Scan for the cell matching the given text and deliver its (x, y) coordinate at center. 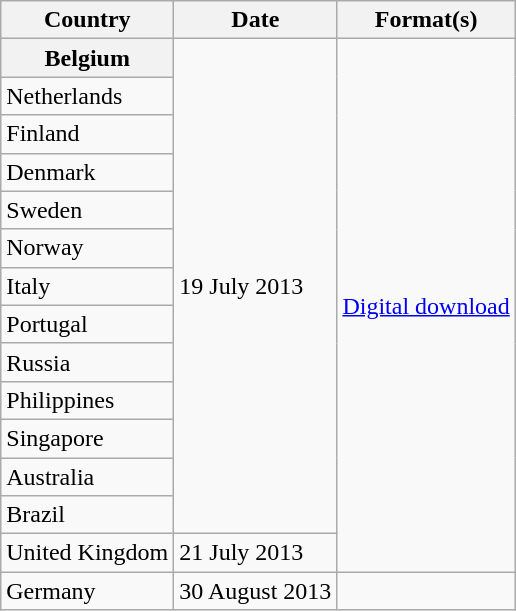
21 July 2013 (256, 553)
Portugal (88, 324)
Italy (88, 286)
Date (256, 20)
30 August 2013 (256, 591)
Country (88, 20)
Australia (88, 477)
Germany (88, 591)
Russia (88, 362)
Norway (88, 248)
Brazil (88, 515)
Belgium (88, 58)
United Kingdom (88, 553)
Digital download (426, 306)
Singapore (88, 438)
Sweden (88, 210)
19 July 2013 (256, 286)
Netherlands (88, 96)
Philippines (88, 400)
Finland (88, 134)
Denmark (88, 172)
Format(s) (426, 20)
